Search for the cell housing the specified text and yield its (x, y) center coordinate. 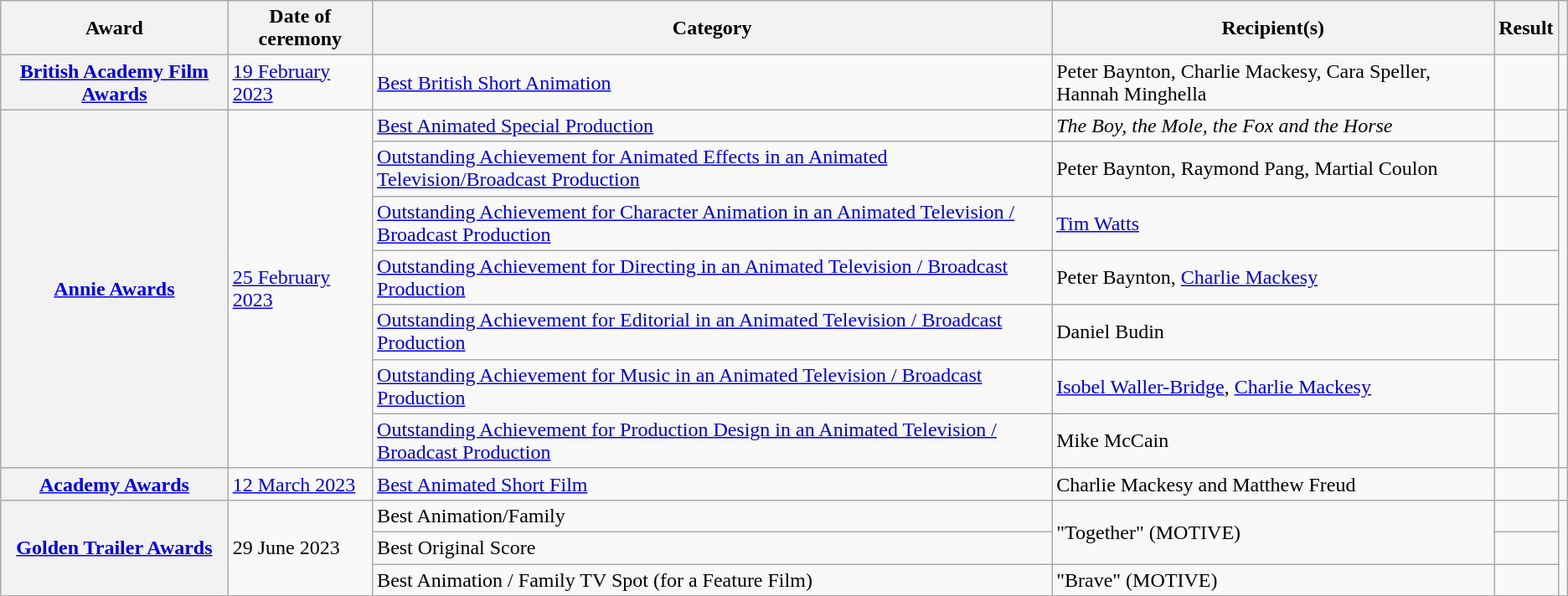
Best Animation / Family TV Spot (for a Feature Film) (712, 580)
Outstanding Achievement for Editorial in an Animated Television / Broadcast Production (712, 331)
Best Animation/Family (712, 516)
Peter Baynton, Charlie Mackesy (1273, 278)
Date of ceremony (300, 28)
The Boy, the Mole, the Fox and the Horse (1273, 126)
Best British Short Animation (712, 82)
Outstanding Achievement for Character Animation in an Animated Television / Broadcast Production (712, 223)
Isobel Waller-Bridge, Charlie Mackesy (1273, 387)
Category (712, 28)
25 February 2023 (300, 289)
19 February 2023 (300, 82)
Annie Awards (114, 289)
"Together" (MOTIVE) (1273, 532)
Daniel Budin (1273, 331)
"Brave" (MOTIVE) (1273, 580)
Best Animated Special Production (712, 126)
29 June 2023 (300, 547)
Outstanding Achievement for Production Design in an Animated Television / Broadcast Production (712, 440)
Outstanding Achievement for Music in an Animated Television / Broadcast Production (712, 387)
Recipient(s) (1273, 28)
Academy Awards (114, 484)
Charlie Mackesy and Matthew Freud (1273, 484)
Peter Baynton, Charlie Mackesy, Cara Speller, Hannah Minghella (1273, 82)
Best Original Score (712, 547)
Outstanding Achievement for Animated Effects in an Animated Television/Broadcast Production (712, 169)
Award (114, 28)
12 March 2023 (300, 484)
Mike McCain (1273, 440)
Peter Baynton, Raymond Pang, Martial Coulon (1273, 169)
Result (1526, 28)
Best Animated Short Film (712, 484)
Golden Trailer Awards (114, 547)
Outstanding Achievement for Directing in an Animated Television / Broadcast Production (712, 278)
Tim Watts (1273, 223)
British Academy Film Awards (114, 82)
